Detect which cell encompasses the target text, then output its [x, y] center coordinate. 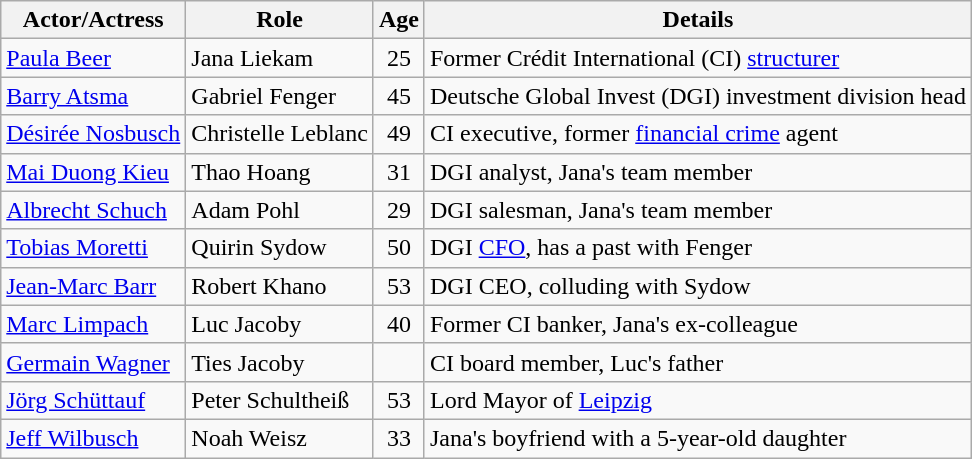
Lord Mayor of Leipzig [698, 400]
DGI analyst, Jana's team member [698, 172]
Robert Khano [280, 286]
Actor/Actress [94, 20]
Jana's boyfriend with a 5-year-old daughter [698, 438]
Mai Duong Kieu [94, 172]
Peter Schultheiß [280, 400]
Désirée Nosbusch [94, 134]
CI board member, Luc's father [698, 362]
Christelle Leblanc [280, 134]
Adam Pohl [280, 210]
Noah Weisz [280, 438]
Ties Jacoby [280, 362]
29 [398, 210]
Former CI banker, Jana's ex-colleague [698, 324]
Jörg Schüttauf [94, 400]
Marc Limpach [94, 324]
Germain Wagner [94, 362]
DGI CEO, colluding with Sydow [698, 286]
Tobias Moretti [94, 248]
Jana Liekam [280, 58]
Paula Beer [94, 58]
49 [398, 134]
Albrecht Schuch [94, 210]
40 [398, 324]
Details [698, 20]
31 [398, 172]
Barry Atsma [94, 96]
Thao Hoang [280, 172]
25 [398, 58]
Role [280, 20]
DGI CFO, has a past with Fenger [698, 248]
Quirin Sydow [280, 248]
Jeff Wilbusch [94, 438]
Luc Jacoby [280, 324]
Jean-Marc Barr [94, 286]
50 [398, 248]
Former Crédit International (CI) structurer [698, 58]
45 [398, 96]
Gabriel Fenger [280, 96]
Age [398, 20]
33 [398, 438]
DGI salesman, Jana's team member [698, 210]
CI executive, former financial crime agent [698, 134]
Deutsche Global Invest (DGI) investment division head [698, 96]
